Detect which cell encompasses the target text, then output its [x, y] center coordinate. 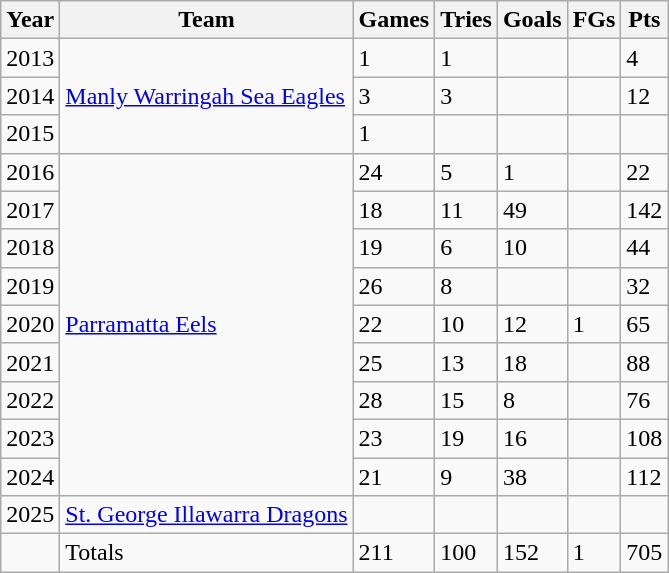
11 [466, 210]
Pts [644, 20]
2018 [30, 248]
24 [394, 172]
112 [644, 477]
13 [466, 362]
108 [644, 438]
32 [644, 286]
Games [394, 20]
6 [466, 248]
4 [644, 58]
2020 [30, 324]
88 [644, 362]
65 [644, 324]
16 [532, 438]
21 [394, 477]
2013 [30, 58]
705 [644, 553]
2024 [30, 477]
9 [466, 477]
2017 [30, 210]
152 [532, 553]
100 [466, 553]
44 [644, 248]
23 [394, 438]
15 [466, 400]
2015 [30, 134]
211 [394, 553]
St. George Illawarra Dragons [206, 515]
26 [394, 286]
5 [466, 172]
142 [644, 210]
28 [394, 400]
2016 [30, 172]
2023 [30, 438]
Team [206, 20]
Goals [532, 20]
2019 [30, 286]
2022 [30, 400]
FGs [594, 20]
38 [532, 477]
Totals [206, 553]
Year [30, 20]
49 [532, 210]
2021 [30, 362]
Tries [466, 20]
2025 [30, 515]
25 [394, 362]
76 [644, 400]
2014 [30, 96]
Manly Warringah Sea Eagles [206, 96]
Parramatta Eels [206, 324]
